Extract the [X, Y] coordinate from the center of the cell holding the provided text.  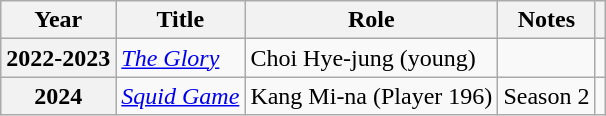
Squid Game [180, 96]
Kang Mi-na (Player 196) [372, 96]
2022-2023 [58, 58]
Role [372, 20]
Season 2 [546, 96]
Choi Hye-jung (young) [372, 58]
2024 [58, 96]
The Glory [180, 58]
Notes [546, 20]
Title [180, 20]
Year [58, 20]
